Locate the cell with the specified text and output its (X, Y) center coordinate. 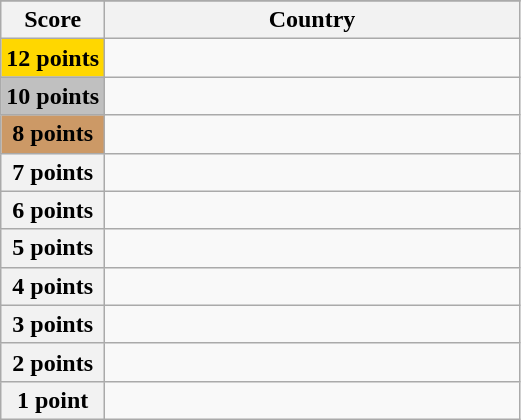
8 points (53, 134)
12 points (53, 58)
6 points (53, 210)
1 point (53, 400)
Country (312, 20)
2 points (53, 362)
7 points (53, 172)
5 points (53, 248)
3 points (53, 324)
4 points (53, 286)
Score (53, 20)
10 points (53, 96)
